Return (x, y) of the center of cell containing provided text 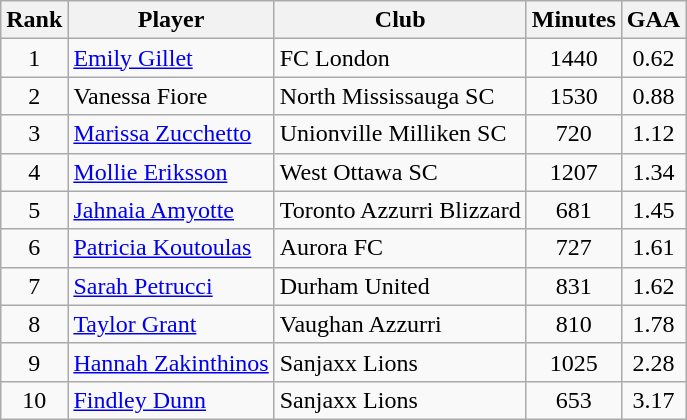
6 (34, 248)
7 (34, 286)
Jahnaia Amyotte (171, 210)
Taylor Grant (171, 324)
Durham United (400, 286)
North Mississauga SC (400, 96)
727 (574, 248)
1 (34, 58)
Patricia Koutoulas (171, 248)
1025 (574, 362)
2.28 (653, 362)
1440 (574, 58)
Sarah Petrucci (171, 286)
Unionville Milliken SC (400, 134)
Minutes (574, 20)
GAA (653, 20)
653 (574, 400)
10 (34, 400)
Emily Gillet (171, 58)
9 (34, 362)
0.62 (653, 58)
1.61 (653, 248)
Club (400, 20)
831 (574, 286)
1.45 (653, 210)
Findley Dunn (171, 400)
1.34 (653, 172)
2 (34, 96)
Hannah Zakinthinos (171, 362)
1530 (574, 96)
West Ottawa SC (400, 172)
1.12 (653, 134)
3.17 (653, 400)
1.62 (653, 286)
Vaughan Azzurri (400, 324)
Aurora FC (400, 248)
Rank (34, 20)
5 (34, 210)
FC London (400, 58)
4 (34, 172)
8 (34, 324)
1207 (574, 172)
681 (574, 210)
810 (574, 324)
Marissa Zucchetto (171, 134)
Vanessa Fiore (171, 96)
0.88 (653, 96)
Toronto Azzurri Blizzard (400, 210)
1.78 (653, 324)
720 (574, 134)
Player (171, 20)
Mollie Eriksson (171, 172)
3 (34, 134)
